For the text-containing cell, return its midpoint in [X, Y] coordinate format. 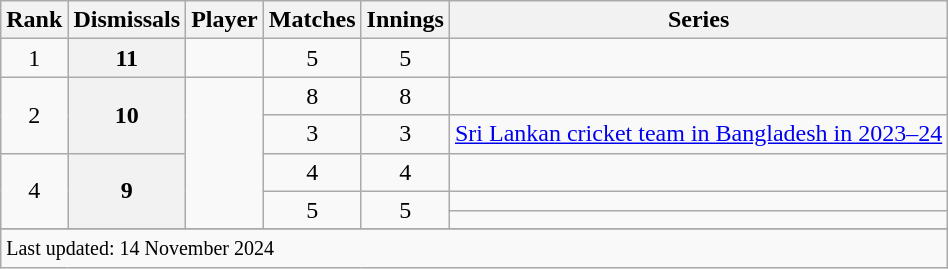
11 [127, 58]
1 [34, 58]
Dismissals [127, 20]
9 [127, 191]
Matches [312, 20]
Last updated: 14 November 2024 [474, 248]
Sri Lankan cricket team in Bangladesh in 2023–24 [698, 134]
10 [127, 115]
Player [225, 20]
Rank [34, 20]
Innings [405, 20]
2 [34, 115]
Series [698, 20]
